Output the [X, Y] coordinate of the center of the cell containing the given text.  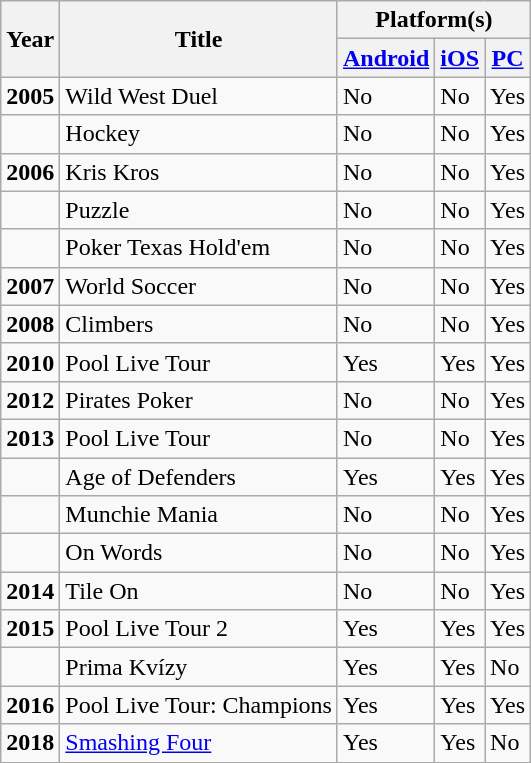
Age of Defenders [199, 477]
Pool Live Tour 2 [199, 629]
2010 [30, 362]
2008 [30, 324]
2012 [30, 400]
Poker Texas Hold'em [199, 248]
Year [30, 39]
2015 [30, 629]
Title [199, 39]
Kris Kros [199, 172]
Prima Kvízy [199, 667]
Hockey [199, 134]
Munchie Mania [199, 515]
Smashing Four [199, 743]
2013 [30, 438]
Pirates Poker [199, 400]
Puzzle [199, 210]
2007 [30, 286]
2016 [30, 705]
PC [508, 58]
Climbers [199, 324]
Pool Live Tour: Champions [199, 705]
Wild West Duel [199, 96]
2014 [30, 591]
Platform(s) [434, 20]
Tile On [199, 591]
iOS [460, 58]
Android [386, 58]
World Soccer [199, 286]
2018 [30, 743]
2006 [30, 172]
On Words [199, 553]
2005 [30, 96]
